Return (x, y) of the center of cell containing provided text 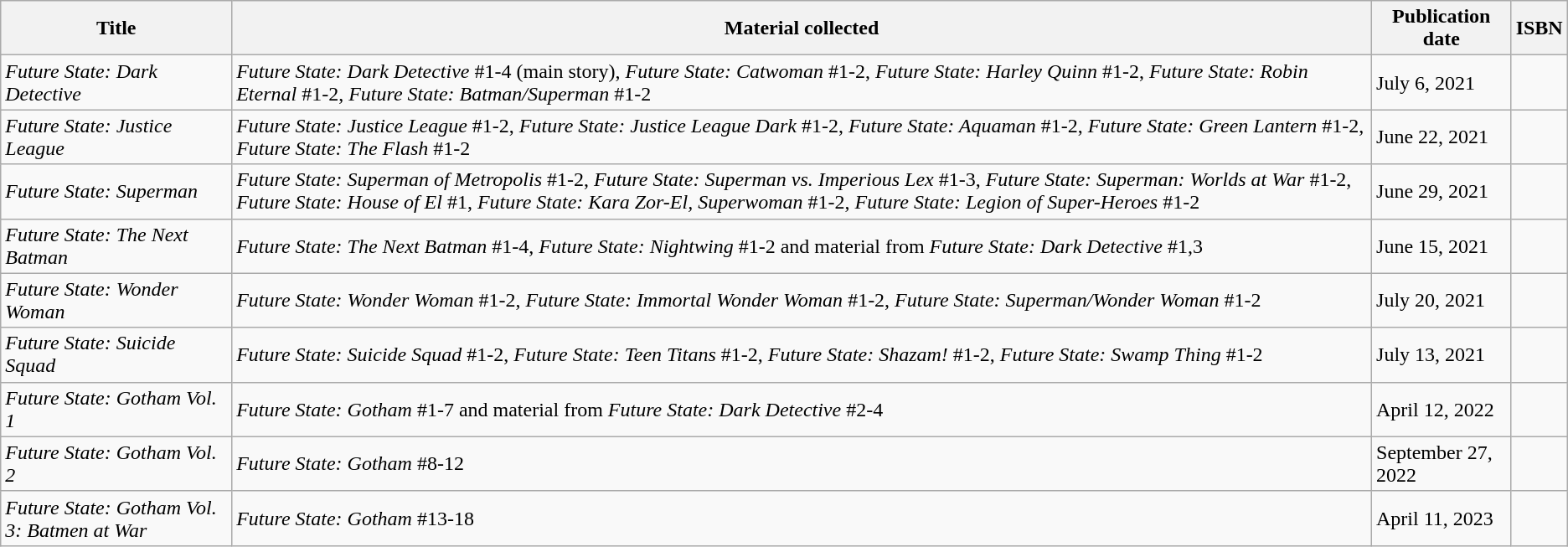
July 6, 2021 (1442, 82)
Material collected (802, 28)
September 27, 2022 (1442, 464)
Future State: The Next Batman #1-4, Future State: Nightwing #1-2 and material from Future State: Dark Detective #1,3 (802, 246)
Future State: Superman (116, 191)
Future State: Gotham Vol. 2 (116, 464)
Future State: Gotham #8-12 (802, 464)
Publication date (1442, 28)
Future State: Gotham Vol. 1 (116, 409)
Title (116, 28)
Future State: Wonder Woman (116, 300)
July 20, 2021 (1442, 300)
Future State: Suicide Squad (116, 355)
June 15, 2021 (1442, 246)
April 12, 2022 (1442, 409)
Future State: The Next Batman (116, 246)
Future State: Wonder Woman #1-2, Future State: Immortal Wonder Woman #1-2, Future State: Superman/Wonder Woman #1-2 (802, 300)
June 29, 2021 (1442, 191)
Future State: Dark Detective (116, 82)
April 11, 2023 (1442, 518)
Future State: Suicide Squad #1-2, Future State: Teen Titans #1-2, Future State: Shazam! #1-2, Future State: Swamp Thing #1-2 (802, 355)
July 13, 2021 (1442, 355)
Future State: Gotham Vol. 3: Batmen at War (116, 518)
Future State: Gotham #1-7 and material from Future State: Dark Detective #2-4 (802, 409)
Future State: Justice League (116, 137)
Future State: Gotham #13-18 (802, 518)
ISBN (1540, 28)
June 22, 2021 (1442, 137)
